Detect which cell encompasses the target text, then output its (X, Y) center coordinate. 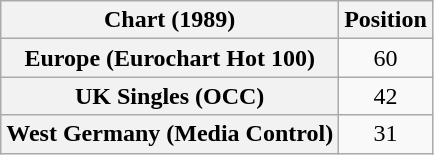
42 (386, 96)
Position (386, 20)
Chart (1989) (170, 20)
31 (386, 134)
West Germany (Media Control) (170, 134)
60 (386, 58)
UK Singles (OCC) (170, 96)
Europe (Eurochart Hot 100) (170, 58)
